Locate the cell with the specified text and output its (x, y) center coordinate. 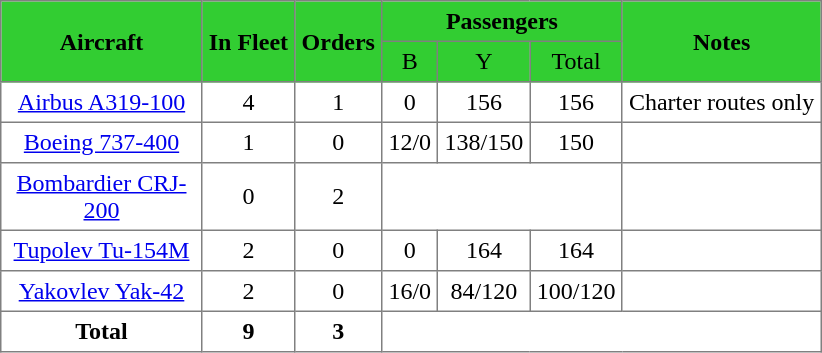
Passengers (502, 21)
Orders (338, 42)
12/0 (410, 142)
Y (484, 61)
100/120 (576, 291)
3 (338, 331)
84/120 (484, 291)
138/150 (484, 142)
4 (248, 102)
16/0 (410, 291)
Bombardier CRJ-200 (102, 197)
In Fleet (248, 42)
Yakovlev Yak-42 (102, 291)
9 (248, 331)
Notes (722, 42)
Airbus A319-100 (102, 102)
B (410, 61)
150 (576, 142)
Charter routes only (722, 102)
Aircraft (102, 42)
Boeing 737-400 (102, 142)
Tupolev Tu-154M (102, 250)
